Provide the [X, Y] coordinate of the cell's center where the given text is located.  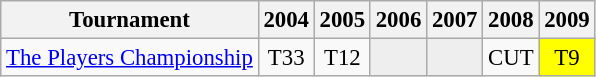
T9 [567, 58]
T33 [286, 58]
The Players Championship [130, 58]
Tournament [130, 20]
T12 [342, 58]
2005 [342, 20]
CUT [511, 58]
2009 [567, 20]
2008 [511, 20]
2004 [286, 20]
2006 [398, 20]
2007 [455, 20]
